Find where the given text appears and provide that cell's center as [x, y] coordinate. 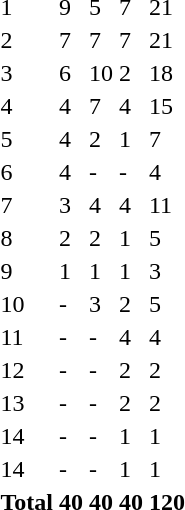
10 [100, 73]
6 [70, 73]
